Determine the (x, y) coordinate at the center of the cell enclosing the given text.  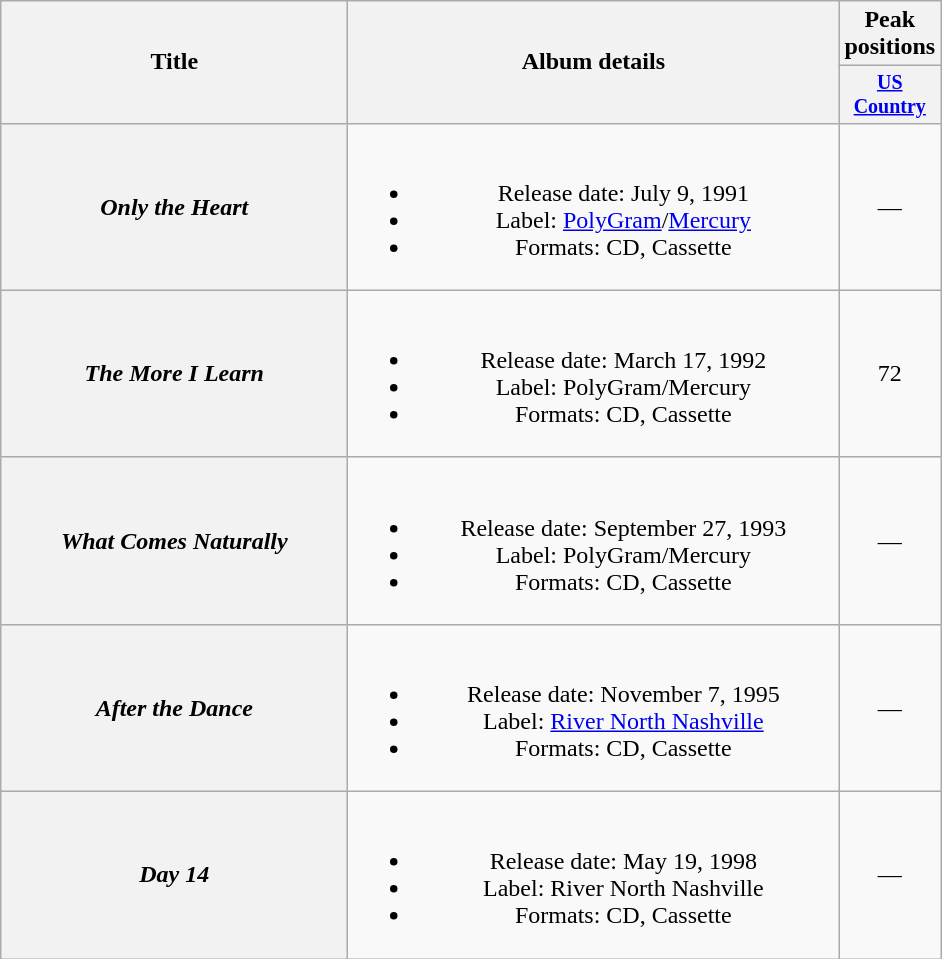
Release date: November 7, 1995Label: River North NashvilleFormats: CD, Cassette (594, 708)
After the Dance (174, 708)
Album details (594, 62)
The More I Learn (174, 374)
Only the Heart (174, 206)
72 (890, 374)
Day 14 (174, 876)
What Comes Naturally (174, 540)
Release date: July 9, 1991Label: PolyGram/MercuryFormats: CD, Cassette (594, 206)
Release date: September 27, 1993Label: PolyGram/MercuryFormats: CD, Cassette (594, 540)
US Country (890, 94)
Title (174, 62)
Peak positions (890, 34)
Release date: March 17, 1992Label: PolyGram/MercuryFormats: CD, Cassette (594, 374)
Release date: May 19, 1998Label: River North NashvilleFormats: CD, Cassette (594, 876)
